Detect which cell encompasses the target text, then output its (x, y) center coordinate. 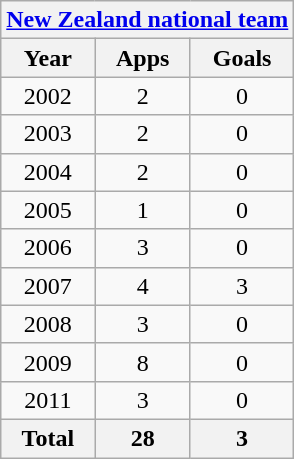
2005 (48, 210)
New Zealand national team (148, 20)
8 (142, 362)
2006 (48, 248)
2002 (48, 96)
Total (48, 438)
Year (48, 58)
2008 (48, 324)
2007 (48, 286)
2011 (48, 400)
28 (142, 438)
Goals (242, 58)
2009 (48, 362)
4 (142, 286)
Apps (142, 58)
2003 (48, 134)
2004 (48, 172)
1 (142, 210)
